Detect which cell encompasses the target text, then output its (x, y) center coordinate. 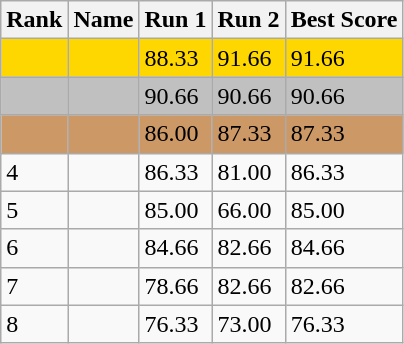
5 (34, 210)
7 (34, 286)
78.66 (176, 286)
86.00 (176, 134)
8 (34, 324)
66.00 (248, 210)
Run 2 (248, 20)
Best Score (344, 20)
4 (34, 172)
Rank (34, 20)
73.00 (248, 324)
Name (104, 20)
Run 1 (176, 20)
88.33 (176, 58)
6 (34, 248)
81.00 (248, 172)
